Output the (X, Y) coordinate of the center of the cell containing the given text.  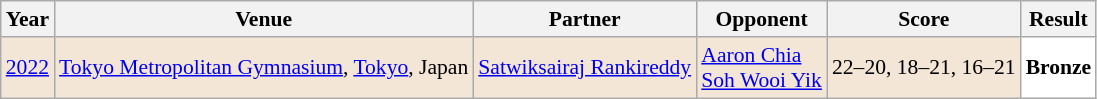
Venue (264, 19)
Opponent (762, 19)
Year (28, 19)
Partner (584, 19)
22–20, 18–21, 16–21 (924, 68)
Result (1059, 19)
Satwiksairaj Rankireddy (584, 68)
Score (924, 19)
Bronze (1059, 68)
Aaron Chia Soh Wooi Yik (762, 68)
2022 (28, 68)
Tokyo Metropolitan Gymnasium, Tokyo, Japan (264, 68)
